Capture the cell that displays the provided text and extract its [x, y] central coordinate. 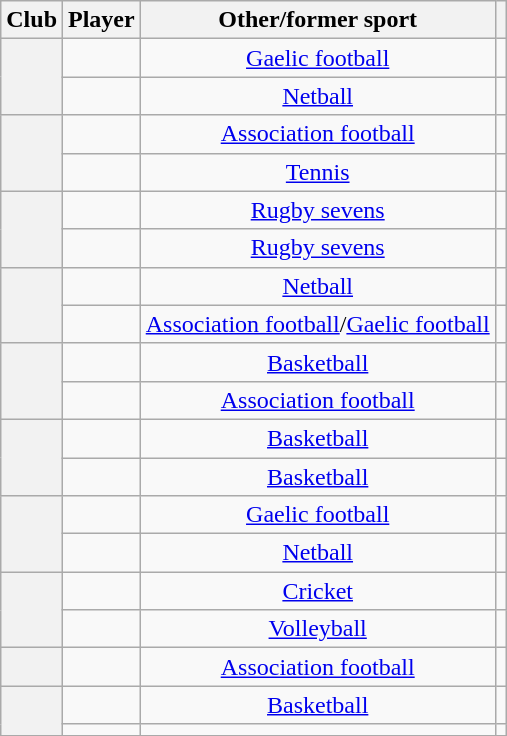
Club [32, 20]
Other/former sport [318, 20]
Association football/Gaelic football [318, 324]
Cricket [318, 591]
Tennis [318, 172]
Volleyball [318, 629]
Player [102, 20]
